From the cell containing the given text, extract its center point as [X, Y] coordinate. 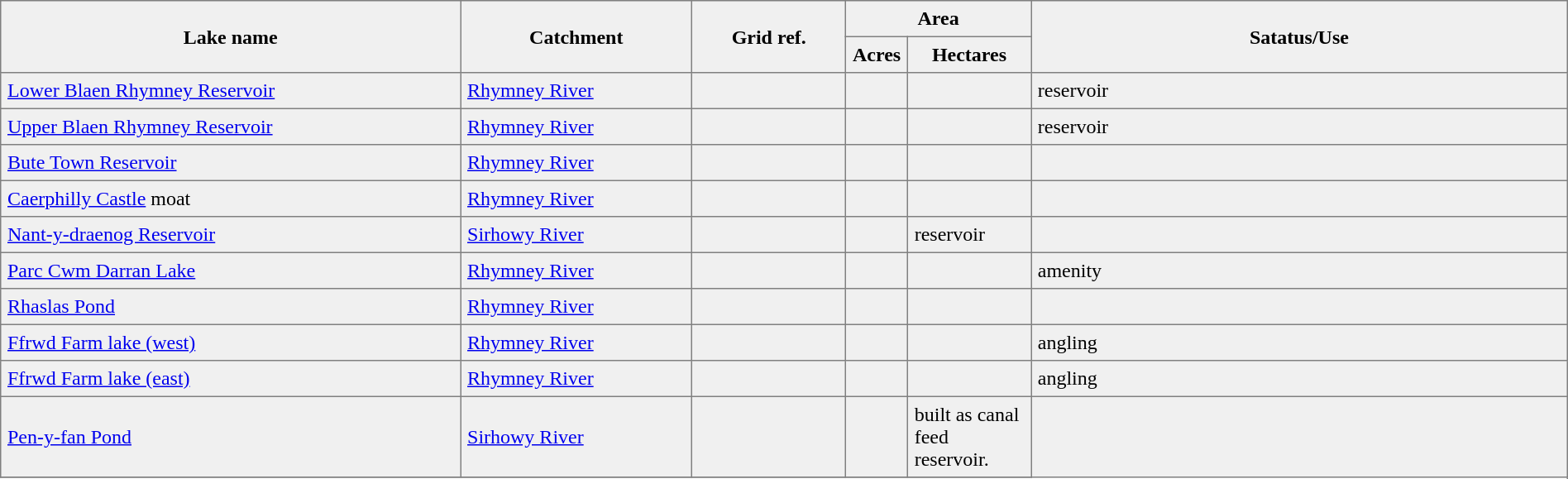
Grid ref. [769, 36]
Pen-y-fan Pond [231, 437]
Ffrwd Farm lake (west) [231, 342]
Catchment [576, 36]
Parc Cwm Darran Lake [231, 271]
built as canal feed reservoir. [969, 437]
Nant-y-draenog Reservoir [231, 235]
Rhaslas Pond [231, 307]
amenity [1300, 271]
Ffrwd Farm lake (east) [231, 379]
Lake name [231, 36]
Satatus/Use [1300, 36]
Lower Blaen Rhymney Reservoir [231, 91]
Acres [877, 55]
Caerphilly Castle moat [231, 199]
Hectares [969, 55]
Area [939, 19]
Bute Town Reservoir [231, 163]
Upper Blaen Rhymney Reservoir [231, 127]
